Output the [x, y] coordinate of the center of the cell containing the given text.  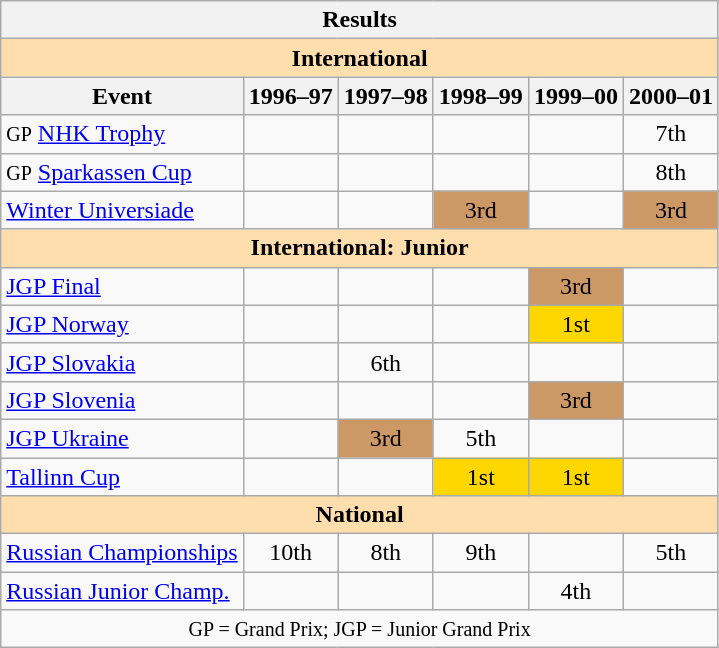
10th [290, 553]
9th [480, 553]
Russian Championships [122, 553]
JGP Slovenia [122, 400]
International: Junior [360, 248]
Tallinn Cup [122, 477]
JGP Ukraine [122, 438]
1996–97 [290, 96]
Winter Universiade [122, 210]
GP = Grand Prix; JGP = Junior Grand Prix [360, 629]
7th [670, 134]
GP Sparkassen Cup [122, 172]
National [360, 515]
GP NHK Trophy [122, 134]
1998–99 [480, 96]
JGP Final [122, 286]
4th [576, 591]
6th [386, 362]
JGP Norway [122, 324]
International [360, 58]
2000–01 [670, 96]
1997–98 [386, 96]
1999–00 [576, 96]
JGP Slovakia [122, 362]
Russian Junior Champ. [122, 591]
Results [360, 20]
Event [122, 96]
